Return (x, y) of the center of cell containing provided text 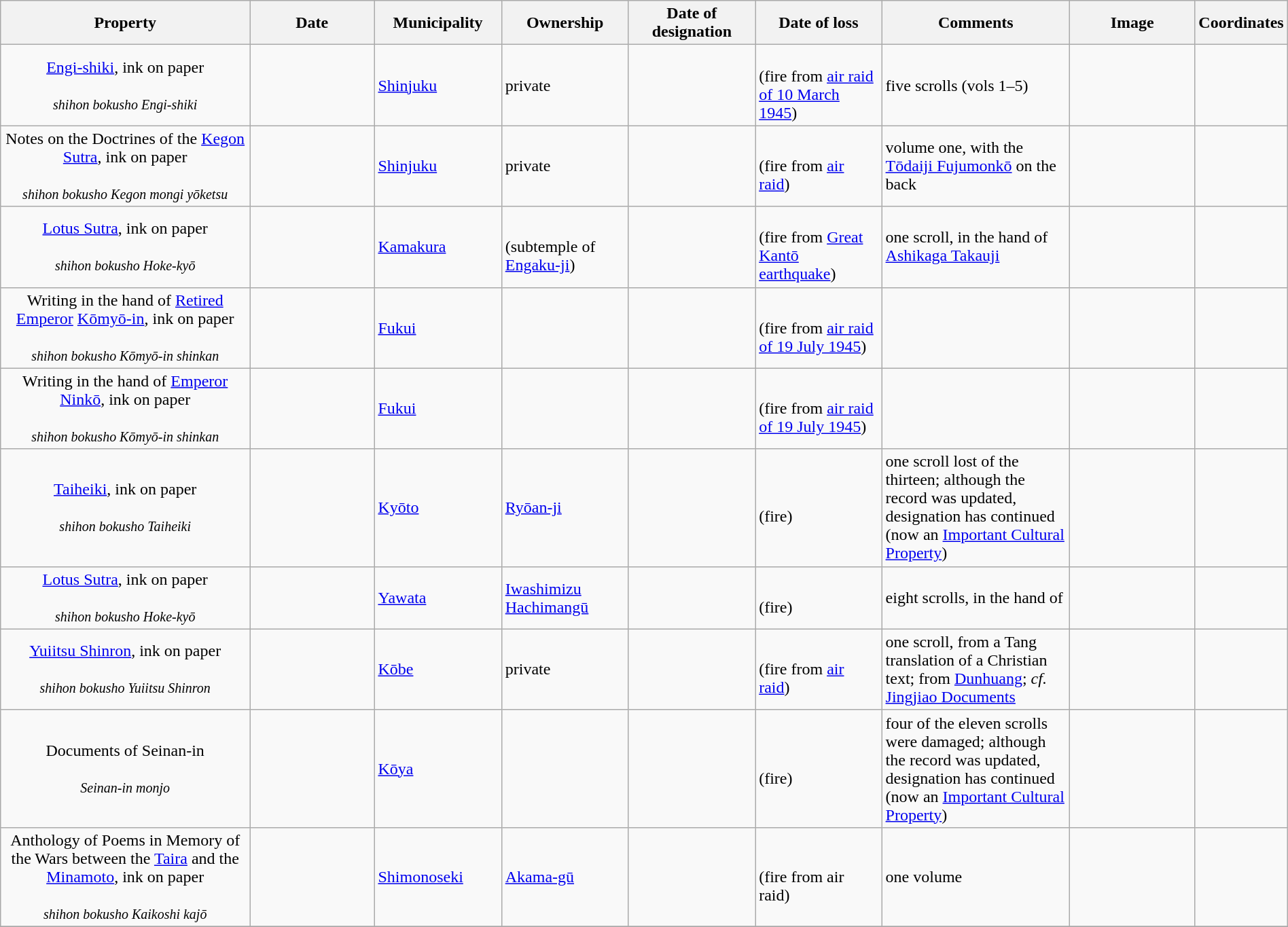
Ryōan-ji (565, 508)
(fire from Great Kantō earthquake) (819, 247)
Date of designation (692, 23)
Ownership (565, 23)
Municipality (437, 23)
Documents of Seinan-inSeinan-in monjo (125, 769)
Engi-shiki, ink on papershihon bokusho Engi-shiki (125, 86)
Kyōto (437, 508)
one scroll, in the hand of Ashikaga Takauji (976, 247)
one scroll, from a Tang translation of a Christian text; from Dunhuang; cf. Jingjiao Documents (976, 670)
four of the eleven scrolls were damaged; although the record was updated, designation has continued (now an Important Cultural Property) (976, 769)
Comments (976, 23)
Yawata (437, 598)
eight scrolls, in the hand of (976, 598)
Image (1132, 23)
(subtemple of Engaku-ji) (565, 247)
Kōya (437, 769)
Writing in the hand of Retired Emperor Kōmyō-in, ink on papershihon bokusho Kōmyō-in shinkan (125, 327)
Kōbe (437, 670)
Iwashimizu Hachimangū (565, 598)
Writing in the hand of Emperor Ninkō, ink on papershihon bokusho Kōmyō-in shinkan (125, 409)
volume one, with the Tōdaiji Fujumonkō on the back (976, 166)
Kamakura (437, 247)
Taiheiki, ink on papershihon bokusho Taiheiki (125, 508)
Shimonoseki (437, 877)
one volume (976, 877)
Coordinates (1242, 23)
Date (312, 23)
one scroll lost of the thirteen; although the record was updated, designation has continued (now an Important Cultural Property) (976, 508)
five scrolls (vols 1–5) (976, 86)
Date of loss (819, 23)
Notes on the Doctrines of the Kegon Sutra, ink on papershihon bokusho Kegon mongi yōketsu (125, 166)
Property (125, 23)
Anthology of Poems in Memory of the Wars between the Taira and the Minamoto, ink on papershihon bokusho Kaikoshi kajō (125, 877)
(fire from air raid of 10 March 1945) (819, 86)
Yuiitsu Shinron, ink on papershihon bokusho Yuiitsu Shinron (125, 670)
Akama-gū (565, 877)
